Output the (x, y) coordinate of the center of the cell containing the given text.  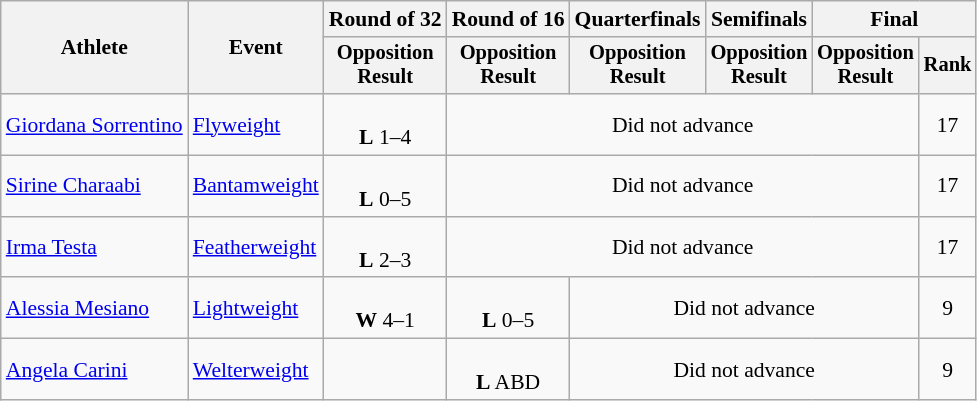
L ABD (508, 370)
Featherweight (256, 248)
Event (256, 48)
Athlete (94, 48)
Round of 16 (508, 19)
Rank (948, 66)
Angela Carini (94, 370)
Sirine Charaabi (94, 186)
Semifinals (760, 19)
Alessia Mesiano (94, 308)
Round of 32 (386, 19)
Bantamweight (256, 186)
Final (894, 19)
Irma Testa (94, 248)
Giordana Sorrentino (94, 124)
L 2–3 (386, 248)
W 4–1 (386, 308)
Flyweight (256, 124)
Lightweight (256, 308)
Quarterfinals (638, 19)
L 1–4 (386, 124)
Welterweight (256, 370)
